For the text-containing cell, return its midpoint in (x, y) coordinate format. 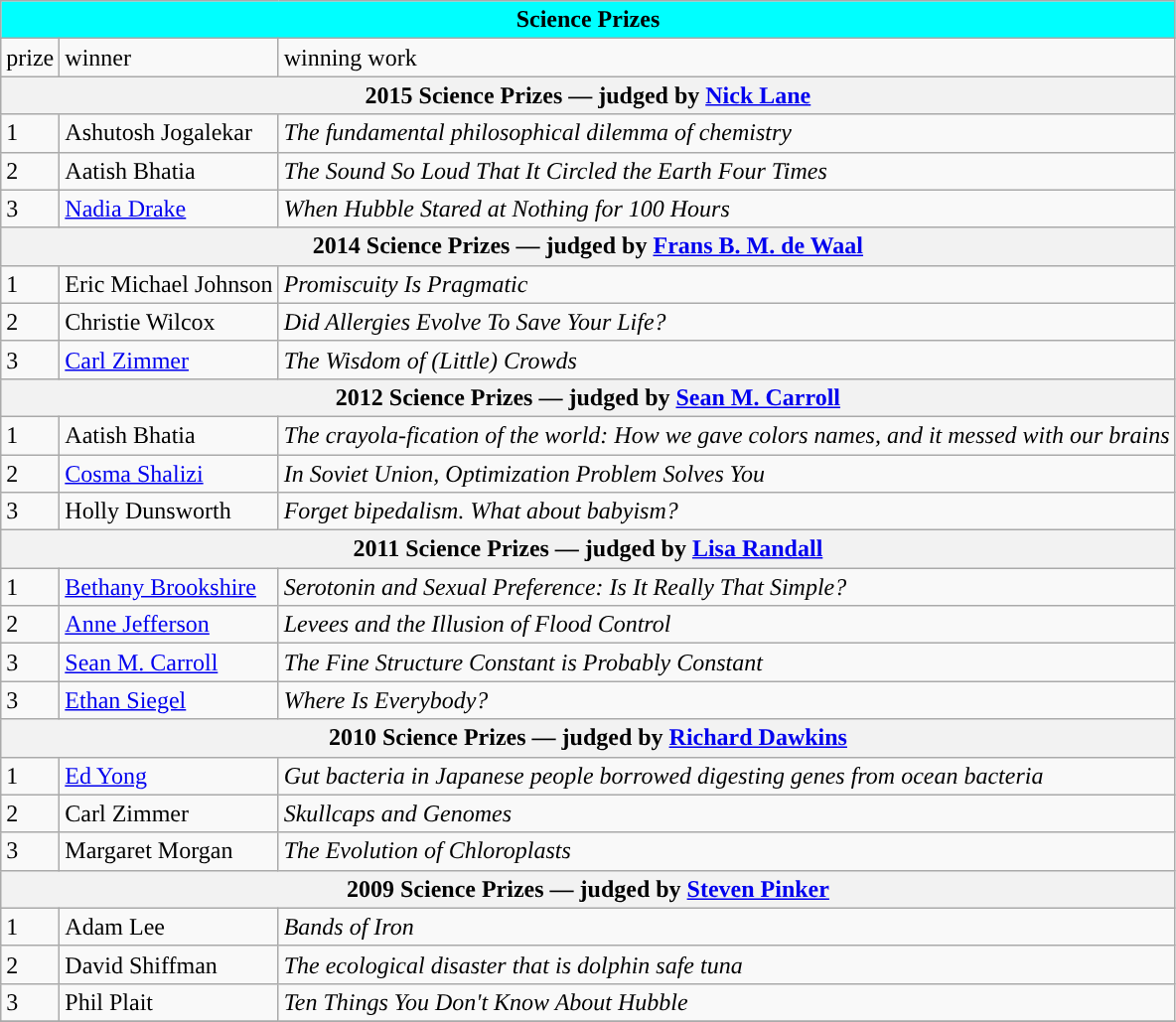
winner (169, 58)
winning work (727, 58)
The Sound So Loud That It Circled the Earth Four Times (727, 171)
Sean M. Carroll (169, 662)
Bands of Iron (727, 927)
The Evolution of Chloroplasts (727, 851)
The ecological disaster that is dolphin safe tuna (727, 964)
Eric Michael Johnson (169, 284)
Adam Lee (169, 927)
The Wisdom of (Little) Crowds (727, 360)
2009 Science Prizes — judged by Steven Pinker (588, 889)
David Shiffman (169, 964)
Holly Dunsworth (169, 511)
Phil Plait (169, 1002)
Ashutosh Jogalekar (169, 133)
Levees and the Illusion of Flood Control (727, 625)
Science Prizes (588, 20)
Forget bipedalism. What about babyism? (727, 511)
Anne Jefferson (169, 625)
Promiscuity Is Pragmatic (727, 284)
2012 Science Prizes — judged by Sean M. Carroll (588, 397)
Christie Wilcox (169, 322)
The Fine Structure Constant is Probably Constant (727, 662)
The crayola-fication of the world: How we gave colors names, and it messed with our brains (727, 435)
Ed Yong (169, 776)
Where Is Everybody? (727, 700)
2011 Science Prizes — judged by Lisa Randall (588, 549)
Skullcaps and Genomes (727, 813)
Cosma Shalizi (169, 474)
Nadia Drake (169, 209)
Ethan Siegel (169, 700)
2010 Science Prizes — judged by Richard Dawkins (588, 738)
Ten Things You Don't Know About Hubble (727, 1002)
The fundamental philosophical dilemma of chemistry (727, 133)
When Hubble Stared at Nothing for 100 Hours (727, 209)
Gut bacteria in Japanese people borrowed digesting genes from ocean bacteria (727, 776)
2014 Science Prizes — judged by Frans B. M. de Waal (588, 246)
2015 Science Prizes — judged by Nick Lane (588, 95)
Margaret Morgan (169, 851)
Bethany Brookshire (169, 587)
Did Allergies Evolve To Save Your Life? (727, 322)
Serotonin and Sexual Preference: Is It Really That Simple? (727, 587)
prize (30, 58)
In Soviet Union, Optimization Problem Solves You (727, 474)
